Pinpoint the cell where the given text exists, returning its (X, Y) midpoint coordinate. 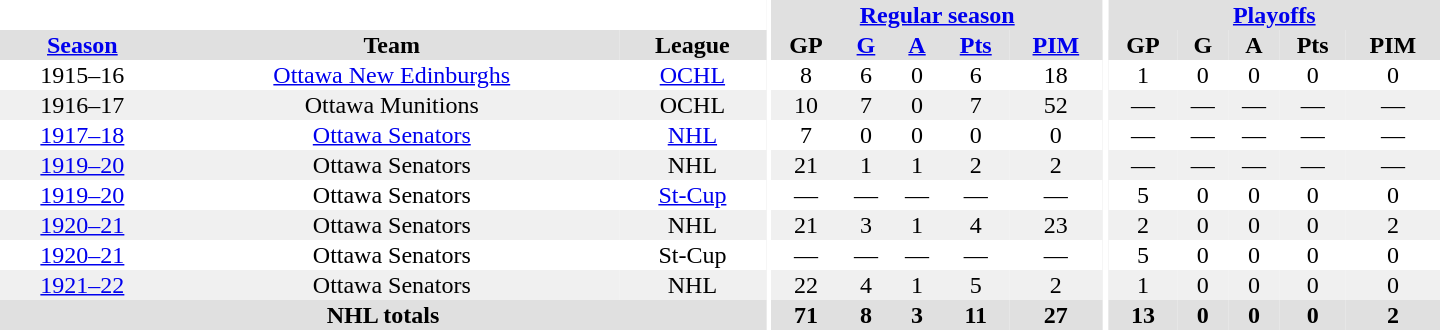
18 (1056, 75)
Playoffs (1274, 15)
1915–16 (82, 75)
Ottawa Munitions (392, 105)
Team (392, 45)
1921–22 (82, 285)
22 (806, 285)
10 (806, 105)
NHL totals (383, 315)
1917–18 (82, 135)
27 (1056, 315)
Regular season (938, 15)
Ottawa New Edinburghs (392, 75)
1916–17 (82, 105)
11 (976, 315)
52 (1056, 105)
League (692, 45)
Season (82, 45)
13 (1144, 315)
71 (806, 315)
23 (1056, 225)
